Determine the (X, Y) coordinate at the center of the cell enclosing the given text.  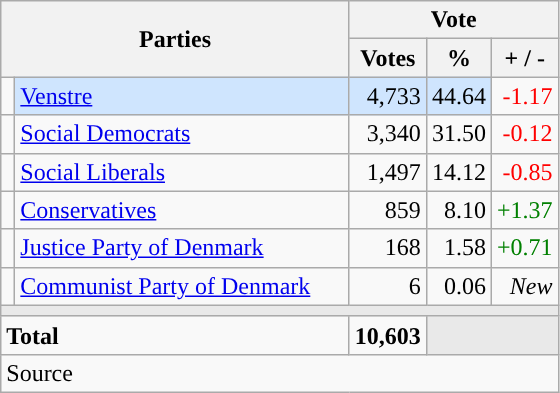
1.58 (458, 248)
Source (280, 373)
+0.71 (524, 248)
10,603 (388, 335)
3,340 (388, 134)
New (524, 286)
-0.12 (524, 134)
Social Democrats (182, 134)
6 (388, 286)
Justice Party of Denmark (182, 248)
1,497 (388, 172)
Vote (454, 20)
Votes (388, 58)
Social Liberals (182, 172)
+1.37 (524, 210)
Conservatives (182, 210)
+ / - (524, 58)
0.06 (458, 286)
31.50 (458, 134)
168 (388, 248)
4,733 (388, 96)
Venstre (182, 96)
44.64 (458, 96)
14.12 (458, 172)
Total (176, 335)
8.10 (458, 210)
% (458, 58)
Communist Party of Denmark (182, 286)
-0.85 (524, 172)
Parties (176, 39)
-1.17 (524, 96)
859 (388, 210)
